Return the (X, Y) coordinate for the center point of the cell that contains the specified text.  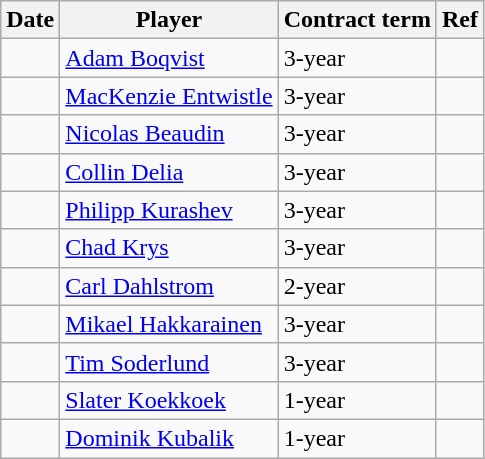
Slater Koekkoek (169, 400)
Mikael Hakkarainen (169, 324)
2-year (357, 286)
Adam Boqvist (169, 58)
Carl Dahlstrom (169, 286)
Dominik Kubalik (169, 438)
Collin Delia (169, 172)
Date (30, 20)
Chad Krys (169, 248)
Ref (460, 20)
Philipp Kurashev (169, 210)
Player (169, 20)
MacKenzie Entwistle (169, 96)
Tim Soderlund (169, 362)
Contract term (357, 20)
Nicolas Beaudin (169, 134)
